Return the (X, Y) coordinate for the center point of the cell that contains the specified text.  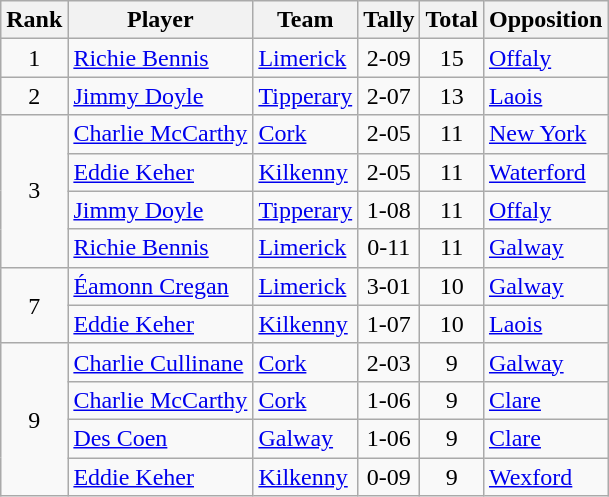
0-11 (389, 248)
Team (306, 20)
3 (34, 191)
Wexford (545, 477)
7 (34, 305)
2-03 (389, 362)
15 (452, 58)
Total (452, 20)
1-07 (389, 324)
Player (160, 20)
0-09 (389, 477)
New York (545, 134)
13 (452, 96)
2-09 (389, 58)
Éamonn Cregan (160, 286)
1 (34, 58)
1-08 (389, 210)
Tally (389, 20)
Des Coen (160, 438)
Waterford (545, 172)
2 (34, 96)
Rank (34, 20)
Charlie Cullinane (160, 362)
Opposition (545, 20)
3-01 (389, 286)
2-07 (389, 96)
